Pinpoint the cell where the given text exists, returning its [X, Y] midpoint coordinate. 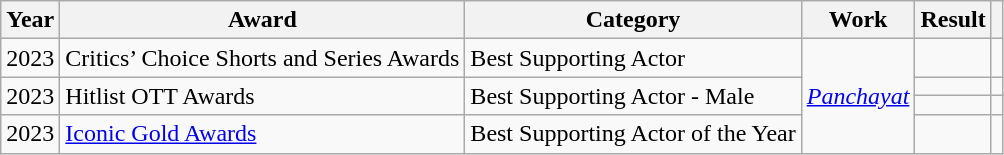
Best Supporting Actor of the Year [633, 134]
Best Supporting Actor - Male [633, 96]
Result [953, 20]
Work [858, 20]
Award [262, 20]
Iconic Gold Awards [262, 134]
Year [30, 20]
Category [633, 20]
Best Supporting Actor [633, 58]
Panchayat [858, 96]
Hitlist OTT Awards [262, 96]
Critics’ Choice Shorts and Series Awards [262, 58]
